Locate the cell with the specified text and output its [x, y] center coordinate. 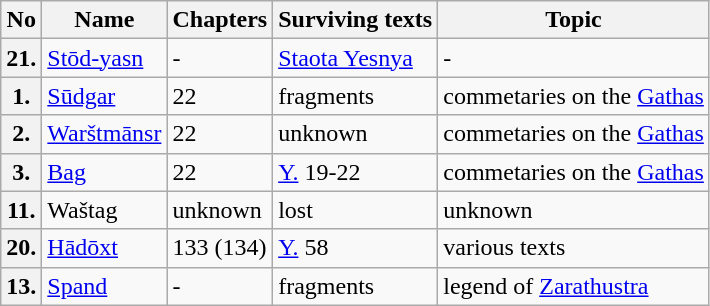
21. [22, 58]
133 (134) [220, 248]
Chapters [220, 20]
Hādōxt [104, 248]
Y. 58 [356, 248]
various texts [574, 248]
3. [22, 172]
20. [22, 248]
11. [22, 210]
Sūdgar [104, 96]
Bag [104, 172]
Warštmānsr [104, 134]
No [22, 20]
Staota Yesnya [356, 58]
Topic [574, 20]
13. [22, 286]
Name [104, 20]
lost [356, 210]
2. [22, 134]
legend of Zarathustra [574, 286]
Surviving texts [356, 20]
Stōd-yasn [104, 58]
Waštag [104, 210]
1. [22, 96]
Spand [104, 286]
Y. 19-22 [356, 172]
